Pinpoint the cell where the given text exists, returning its [X, Y] midpoint coordinate. 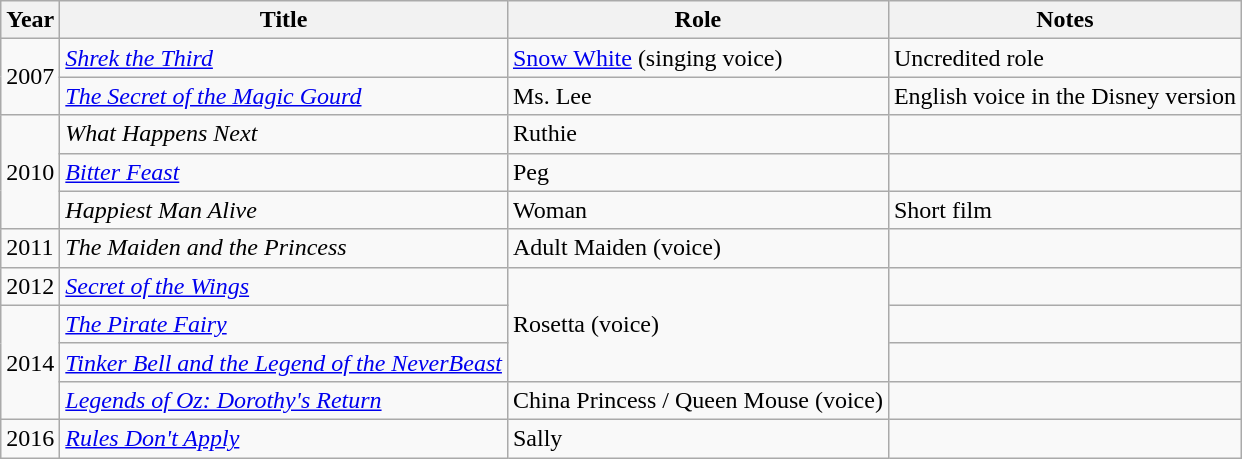
2007 [30, 77]
Woman [698, 210]
Rules Don't Apply [284, 438]
2011 [30, 248]
Title [284, 20]
2010 [30, 172]
Ms. Lee [698, 96]
Legends of Oz: Dorothy's Return [284, 400]
Sally [698, 438]
The Pirate Fairy [284, 324]
Tinker Bell and the Legend of the NeverBeast [284, 362]
China Princess / Queen Mouse (voice) [698, 400]
Adult Maiden (voice) [698, 248]
The Secret of the Magic Gourd [284, 96]
Short film [1064, 210]
Secret of the Wings [284, 286]
Notes [1064, 20]
Happiest Man Alive [284, 210]
Snow White (singing voice) [698, 58]
English voice in the Disney version [1064, 96]
2012 [30, 286]
Bitter Feast [284, 172]
2016 [30, 438]
Shrek the Third [284, 58]
Ruthie [698, 134]
Role [698, 20]
What Happens Next [284, 134]
2014 [30, 362]
Year [30, 20]
Rosetta (voice) [698, 324]
The Maiden and the Princess [284, 248]
Uncredited role [1064, 58]
Peg [698, 172]
